Determine the (X, Y) coordinate at the center of the cell enclosing the given text.  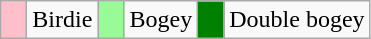
Double bogey (297, 20)
Birdie (62, 20)
Bogey (161, 20)
